For the text-containing cell, return its midpoint in (X, Y) coordinate format. 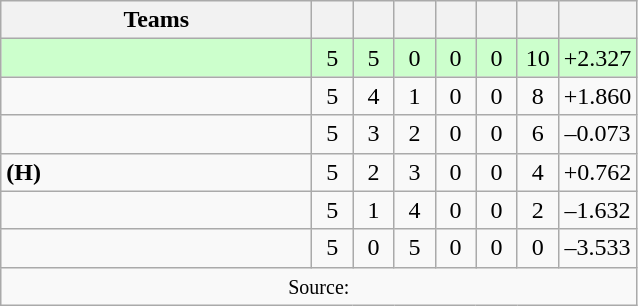
10 (538, 58)
–1.632 (598, 210)
+0.762 (598, 172)
8 (538, 96)
(H) (156, 172)
Teams (156, 20)
–3.533 (598, 248)
6 (538, 134)
+1.860 (598, 96)
+2.327 (598, 58)
Source: (319, 286)
–0.073 (598, 134)
